Detect which cell encompasses the target text, then output its (x, y) center coordinate. 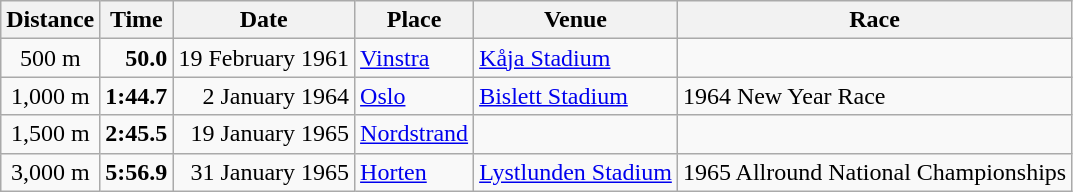
Venue (576, 20)
1:44.7 (136, 96)
19 January 1965 (264, 134)
1964 New Year Race (874, 96)
Oslo (414, 96)
Date (264, 20)
2:45.5 (136, 134)
Vinstra (414, 58)
500 m (50, 58)
Kåja Stadium (576, 58)
Horten (414, 172)
Distance (50, 20)
Bislett Stadium (576, 96)
19 February 1961 (264, 58)
1,000 m (50, 96)
50.0 (136, 58)
Nordstrand (414, 134)
5:56.9 (136, 172)
31 January 1965 (264, 172)
Lystlunden Stadium (576, 172)
Time (136, 20)
3,000 m (50, 172)
2 January 1964 (264, 96)
Place (414, 20)
1,500 m (50, 134)
Race (874, 20)
1965 Allround National Championships (874, 172)
